Return the [X, Y] coordinate for the center point of the cell that contains the specified text.  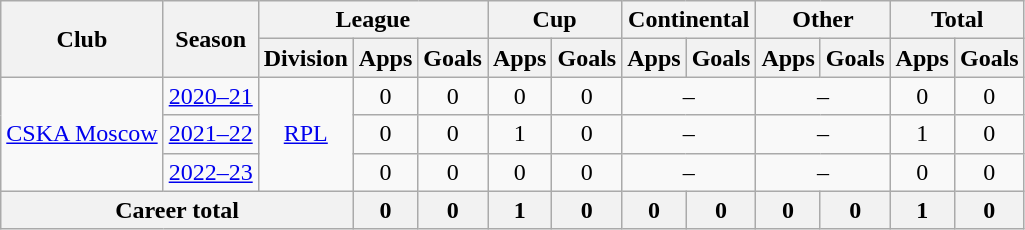
Season [210, 39]
Division [306, 58]
2021–22 [210, 134]
Other [823, 20]
Career total [178, 210]
Cup [555, 20]
League [372, 20]
CSKA Moscow [82, 134]
Club [82, 39]
RPL [306, 134]
2020–21 [210, 96]
2022–23 [210, 172]
Continental [689, 20]
Total [957, 20]
